For the text-containing cell, return its midpoint in [X, Y] coordinate format. 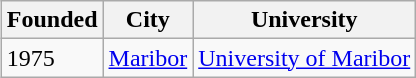
City [148, 20]
University [304, 20]
Maribor [148, 58]
Founded [52, 20]
University of Maribor [304, 58]
1975 [52, 58]
